Search for the cell housing the specified text and yield its (x, y) center coordinate. 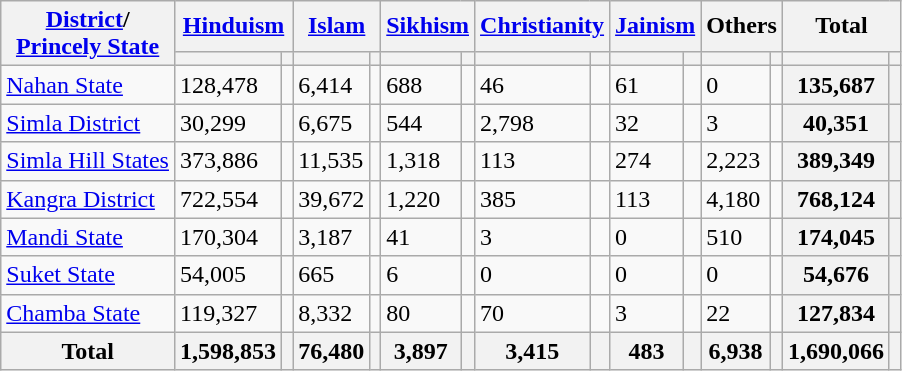
54,005 (228, 275)
Suket State (88, 275)
40,351 (836, 123)
128,478 (228, 85)
46 (532, 85)
Mandi State (88, 237)
Hinduism (233, 26)
30,299 (228, 123)
6,675 (332, 123)
483 (647, 351)
Jainism (656, 26)
Christianity (542, 26)
119,327 (228, 313)
2,798 (532, 123)
32 (647, 123)
170,304 (228, 237)
6,414 (332, 85)
665 (332, 275)
1,318 (421, 161)
Chamba State (88, 313)
274 (647, 161)
61 (647, 85)
127,834 (836, 313)
4,180 (736, 199)
Others (742, 26)
Kangra District (88, 199)
District/Princely State (88, 34)
1,220 (421, 199)
544 (421, 123)
11,535 (332, 161)
373,886 (228, 161)
385 (532, 199)
1,598,853 (228, 351)
76,480 (332, 351)
3,187 (332, 237)
174,045 (836, 237)
768,124 (836, 199)
510 (736, 237)
389,349 (836, 161)
Nahan State (88, 85)
Islam (337, 26)
6,938 (736, 351)
Sikhism (428, 26)
41 (421, 237)
722,554 (228, 199)
Simla Hill States (88, 161)
3,897 (421, 351)
6 (421, 275)
8,332 (332, 313)
688 (421, 85)
39,672 (332, 199)
80 (421, 313)
3,415 (532, 351)
22 (736, 313)
Simla District (88, 123)
54,676 (836, 275)
135,687 (836, 85)
70 (532, 313)
1,690,066 (836, 351)
2,223 (736, 161)
